Pinpoint the cell where the given text exists, returning its (x, y) midpoint coordinate. 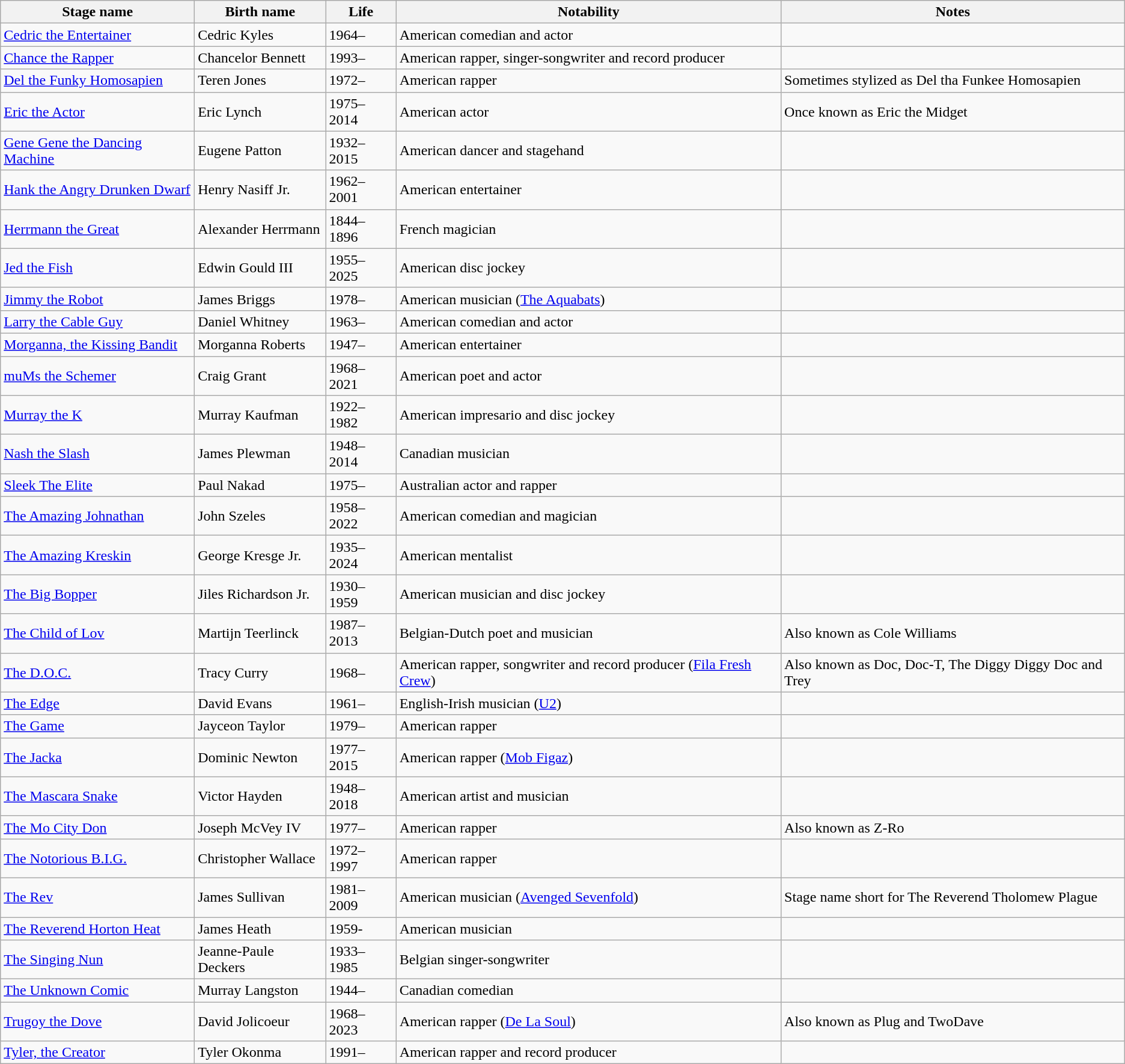
Canadian comedian (588, 991)
American rapper, songwriter and record producer (Fila Fresh Crew) (588, 672)
The Amazing Kreskin (97, 555)
George Kresge Jr. (260, 555)
Also known as Z-Ro (953, 827)
The Reverend Horton Heat (97, 929)
The Notorious B.I.G. (97, 858)
Tyler, the Creator (97, 1053)
Stage name (97, 12)
American comedian and magician (588, 516)
1987–2013 (361, 634)
Notes (953, 12)
1959- (361, 929)
The Edge (97, 703)
The D.O.C. (97, 672)
Alexander Herrmann (260, 228)
1844–1896 (361, 228)
1947– (361, 344)
American actor (588, 112)
David Jolicoeur (260, 1022)
English-Irish musician (U2) (588, 703)
1975– (361, 485)
Birth name (260, 12)
James Briggs (260, 299)
1975–2014 (361, 112)
Eric the Actor (97, 112)
1962–2001 (361, 190)
Stage name short for The Reverend Tholomew Plague (953, 897)
Tyler Okonma (260, 1053)
1930–1959 (361, 594)
1979– (361, 726)
1933–1985 (361, 959)
Australian actor and rapper (588, 485)
Belgian singer-songwriter (588, 959)
Herrmann the Great (97, 228)
The Mo City Don (97, 827)
American musician (588, 929)
1935–2024 (361, 555)
Sometimes stylized as Del tha Funkee Homosapien (953, 81)
Teren Jones (260, 81)
American musician (The Aquabats) (588, 299)
Cedric Kyles (260, 35)
The Singing Nun (97, 959)
French magician (588, 228)
1993– (361, 58)
Canadian musician (588, 454)
1948–2014 (361, 454)
American rapper and record producer (588, 1053)
Morganna Roberts (260, 344)
Jimmy the Robot (97, 299)
Also known as Plug and TwoDave (953, 1022)
Gene Gene the Dancing Machine (97, 150)
Craig Grant (260, 375)
Morganna, the Kissing Bandit (97, 344)
American poet and actor (588, 375)
The Mascara Snake (97, 796)
James Plewman (260, 454)
The Game (97, 726)
1922–1982 (361, 415)
1955–2025 (361, 268)
American musician (Avenged Sevenfold) (588, 897)
Daniel Whitney (260, 322)
Also known as Cole Williams (953, 634)
1958–2022 (361, 516)
Del the Funky Homosapien (97, 81)
Chancelor Bennett (260, 58)
Dominic Newton (260, 757)
1981–2009 (361, 897)
1968–2023 (361, 1022)
American mentalist (588, 555)
Jeanne-Paule Deckers (260, 959)
American rapper (De La Soul) (588, 1022)
Jed the Fish (97, 268)
James Heath (260, 929)
American artist and musician (588, 796)
Belgian-Dutch poet and musician (588, 634)
Notability (588, 12)
1964– (361, 35)
American dancer and stagehand (588, 150)
John Szeles (260, 516)
The Big Bopper (97, 594)
James Sullivan (260, 897)
Eric Lynch (260, 112)
Sleek The Elite (97, 485)
American rapper, singer-songwriter and record producer (588, 58)
Paul Nakad (260, 485)
The Child of Lov (97, 634)
muMs the Schemer (97, 375)
Edwin Gould III (260, 268)
1961– (361, 703)
Martijn Teerlinck (260, 634)
1968–2021 (361, 375)
Tracy Curry (260, 672)
Jiles Richardson Jr. (260, 594)
American musician and disc jockey (588, 594)
David Evans (260, 703)
1944– (361, 991)
Henry Nasiff Jr. (260, 190)
1991– (361, 1053)
1977– (361, 827)
Life (361, 12)
1972–1997 (361, 858)
Cedric the Entertainer (97, 35)
Joseph McVey IV (260, 827)
The Jacka (97, 757)
1977–2015 (361, 757)
Hank the Angry Drunken Dwarf (97, 190)
Also known as Doc, Doc-T, The Diggy Diggy Doc and Trey (953, 672)
American rapper (Mob Figaz) (588, 757)
American disc jockey (588, 268)
Murray the K (97, 415)
Christopher Wallace (260, 858)
Larry the Cable Guy (97, 322)
The Rev (97, 897)
The Amazing Johnathan (97, 516)
1963– (361, 322)
Trugoy the Dove (97, 1022)
Jayceon Taylor (260, 726)
1932–2015 (361, 150)
Murray Langston (260, 991)
Murray Kaufman (260, 415)
Nash the Slash (97, 454)
Chance the Rapper (97, 58)
1968– (361, 672)
1972– (361, 81)
American impresario and disc jockey (588, 415)
Eugene Patton (260, 150)
The Unknown Comic (97, 991)
1948–2018 (361, 796)
Victor Hayden (260, 796)
1978– (361, 299)
Once known as Eric the Midget (953, 112)
